Output the (x, y) coordinate of the center of the cell containing the given text.  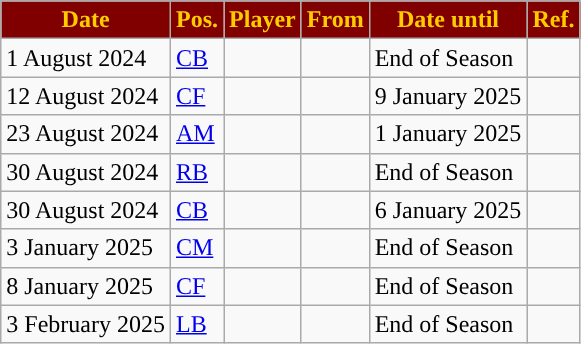
9 January 2025 (448, 96)
LB (196, 324)
From (335, 20)
Date (86, 20)
Date until (448, 20)
1 January 2025 (448, 134)
AM (196, 134)
Player (263, 20)
1 August 2024 (86, 58)
3 February 2025 (86, 324)
3 January 2025 (86, 248)
Pos. (196, 20)
Ref. (554, 20)
RB (196, 172)
CM (196, 248)
12 August 2024 (86, 96)
6 January 2025 (448, 210)
23 August 2024 (86, 134)
8 January 2025 (86, 286)
